Scan for the cell matching the given text and deliver its (X, Y) coordinate at center. 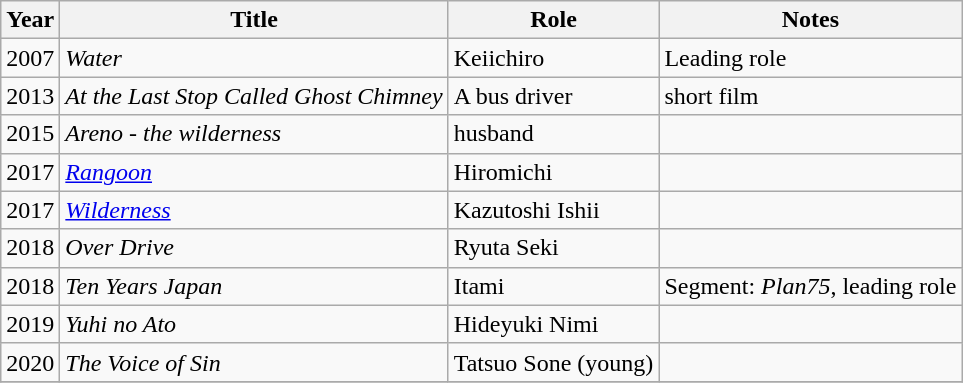
2013 (30, 96)
Hideyuki Nimi (554, 324)
Ryuta Seki (554, 248)
2020 (30, 362)
Role (554, 20)
2007 (30, 58)
The Voice of Sin (254, 362)
Hiromichi (554, 172)
At the Last Stop Called Ghost Chimney (254, 96)
Segment: Plan75, leading role (810, 286)
2019 (30, 324)
Keiichiro (554, 58)
Water (254, 58)
Itami (554, 286)
short film (810, 96)
Ten Years Japan (254, 286)
Wilderness (254, 210)
Title (254, 20)
Year (30, 20)
Kazutoshi Ishii (554, 210)
Over Drive (254, 248)
Leading role (810, 58)
Rangoon (254, 172)
husband (554, 134)
Areno - the wilderness (254, 134)
A bus driver (554, 96)
2015 (30, 134)
Yuhi no Ato (254, 324)
Tatsuo Sone (young) (554, 362)
Notes (810, 20)
